Determine the (X, Y) coordinate at the center of the cell enclosing the given text.  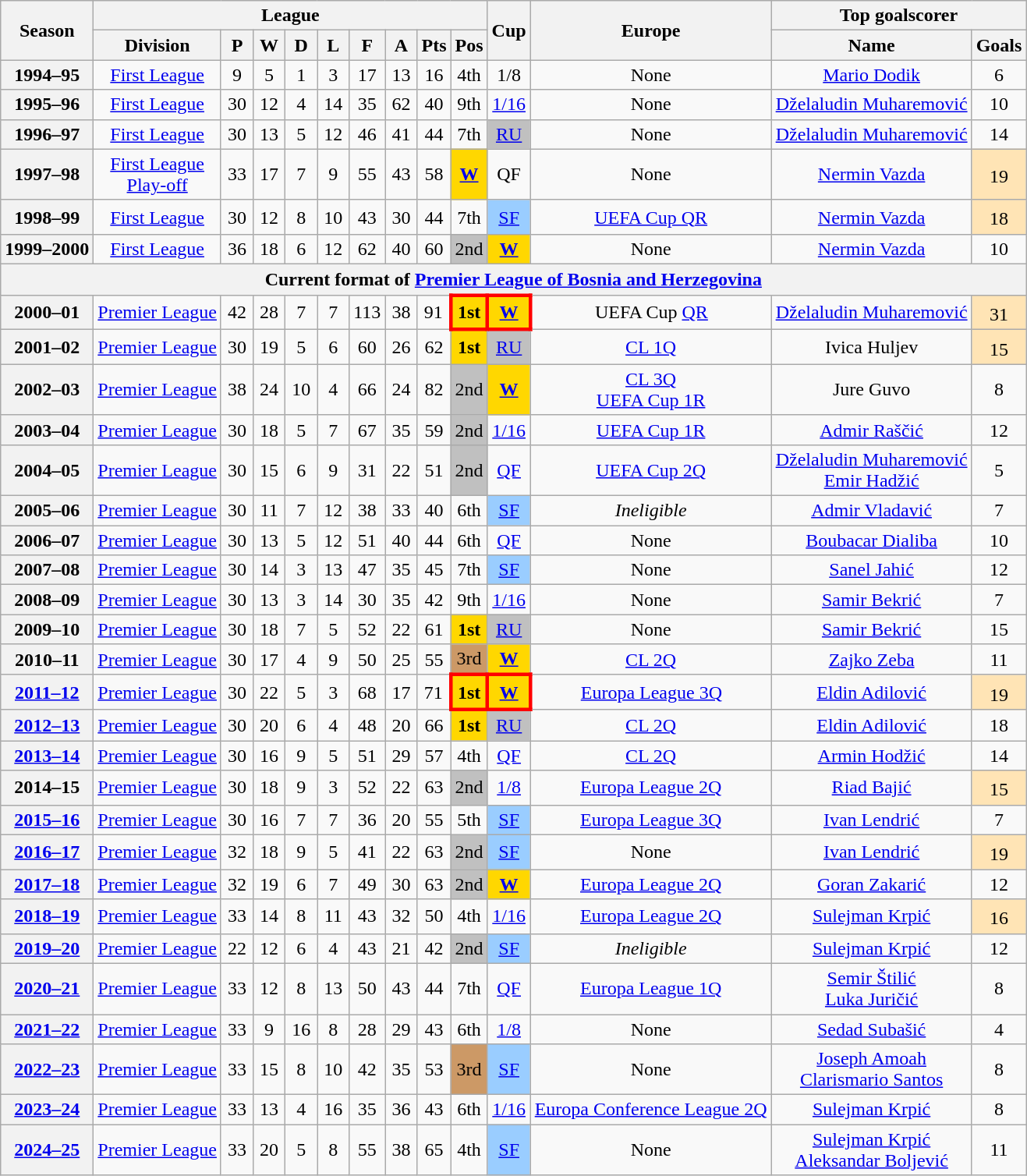
1997–98 (47, 175)
48 (367, 725)
2017–18 (47, 884)
CL 1Q (650, 348)
2006–07 (47, 540)
2014–15 (47, 788)
1994–95 (47, 75)
2022–23 (47, 1070)
2003–04 (47, 430)
2010–11 (47, 660)
Joseph Amoah Clarismario Santos (872, 1070)
26 (401, 348)
2000–01 (47, 312)
2007–08 (47, 570)
CL 3QUEFA Cup 1R (650, 390)
Pts (434, 45)
Ivica Huljev (872, 348)
67 (367, 430)
Dželaludin Muharemović Emir Hadžić (872, 471)
2023–24 (47, 1110)
2005–06 (47, 511)
2012–13 (47, 725)
2015–16 (47, 820)
D (301, 45)
Mario Dodik (872, 75)
2008–09 (47, 600)
2024–25 (47, 1149)
2019–20 (47, 948)
First LeaguePlay-off (158, 175)
1 (301, 75)
46 (367, 134)
2020–21 (47, 989)
Zajko Zeba (872, 660)
1998–99 (47, 217)
58 (434, 175)
113 (367, 312)
L (334, 45)
2013–14 (47, 756)
P (237, 45)
UEFA Cup 1R (650, 430)
Boubacar Dialiba (872, 540)
Sedad Subašić (872, 1029)
Europa League 1Q (650, 989)
1996–97 (47, 134)
65 (434, 1149)
UEFA Cup 2Q (650, 471)
Europe (650, 30)
Top goalscorer (898, 16)
59 (434, 430)
Europa Conference League 2Q (650, 1110)
Pos (469, 45)
Admir Raščić (872, 430)
2004–05 (47, 471)
Current format of Premier League of Bosnia and Herzegovina (513, 280)
47 (367, 570)
Riad Bajić (872, 788)
Goran Zakarić (872, 884)
A (401, 45)
1995–96 (47, 104)
Sulejman Krpić Aleksandar Boljević (872, 1149)
5th (469, 820)
Sanel Jahić (872, 570)
2011–12 (47, 692)
71 (434, 692)
Division (158, 45)
Jure Guvo (872, 390)
Goals (999, 45)
53 (434, 1070)
2021–22 (47, 1029)
1999–2000 (47, 250)
49 (367, 884)
57 (434, 756)
82 (434, 390)
68 (367, 692)
Cup (508, 30)
45 (434, 570)
21 (401, 948)
League (290, 16)
2009–10 (47, 629)
2018–19 (47, 917)
25 (401, 660)
Admir Vladavić (872, 511)
Armin Hodžić (872, 756)
2002–03 (47, 390)
Name (872, 45)
F (367, 45)
91 (434, 312)
2016–17 (47, 852)
Season (47, 30)
Semir Štilić Luka Juričić (872, 989)
61 (434, 629)
2001–02 (47, 348)
